Return (x, y) of the center of cell containing provided text 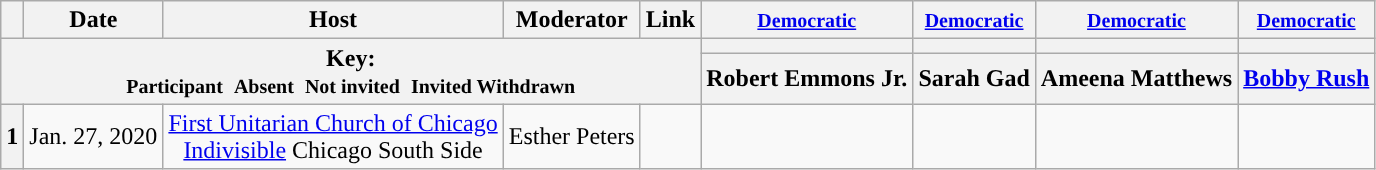
Ameena Matthews (1136, 78)
1 (12, 136)
Jan. 27, 2020 (94, 136)
Date (94, 20)
Moderator (572, 20)
Sarah Gad (974, 78)
Bobby Rush (1306, 78)
Link (670, 20)
Host (333, 20)
Esther Peters (572, 136)
First Unitarian Church of ChicagoIndivisible Chicago South Side (333, 136)
Robert Emmons Jr. (807, 78)
Key: Participant Absent Not invited Invited Withdrawn (351, 72)
